Search for the cell housing the specified text and yield its (X, Y) center coordinate. 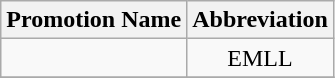
EMLL (260, 58)
Promotion Name (94, 20)
Abbreviation (260, 20)
